Detect which cell encompasses the target text, then output its [X, Y] center coordinate. 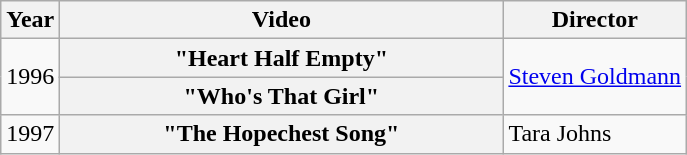
Director [595, 20]
1997 [30, 134]
"The Hopechest Song" [282, 134]
"Who's That Girl" [282, 96]
Steven Goldmann [595, 77]
Year [30, 20]
1996 [30, 77]
Video [282, 20]
"Heart Half Empty" [282, 58]
Tara Johns [595, 134]
